Locate the cell with the specified text and output its [x, y] center coordinate. 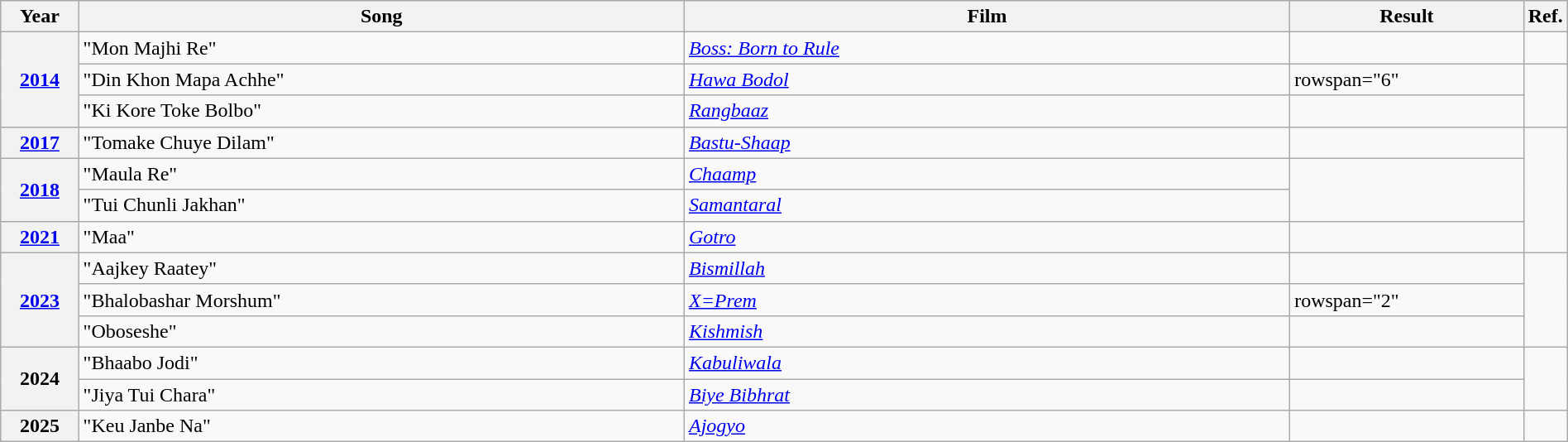
2023 [40, 300]
Bastu-Shaap [987, 142]
"Ki Kore Toke Bolbo" [381, 111]
2017 [40, 142]
"Bhaabo Jodi" [381, 363]
Result [1408, 17]
Year [40, 17]
"Jiya Tui Chara" [381, 395]
Ajogyo [987, 426]
Film [987, 17]
Ref. [1545, 17]
"Maula Re" [381, 174]
Rangbaaz [987, 111]
Gotro [987, 237]
"Tui Chunli Jakhan" [381, 205]
2021 [40, 237]
"Mon Majhi Re" [381, 48]
"Tomake Chuye Dilam" [381, 142]
"Oboseshe" [381, 331]
Hawa Bodol [987, 79]
Kishmish [987, 331]
Kabuliwala [987, 363]
"Aajkey Raatey" [381, 268]
2025 [40, 426]
rowspan="2" [1408, 300]
2014 [40, 79]
Bismillah [987, 268]
Song [381, 17]
"Bhalobashar Morshum" [381, 300]
"Maa" [381, 237]
"Din Khon Mapa Achhe" [381, 79]
X=Prem [987, 300]
"Keu Janbe Na" [381, 426]
Chaamp [987, 174]
2018 [40, 190]
2024 [40, 378]
rowspan="6" [1408, 79]
Boss: Born to Rule [987, 48]
Samantaral [987, 205]
Biye Bibhrat [987, 395]
